Determine the (X, Y) coordinate at the center of the cell enclosing the given text.  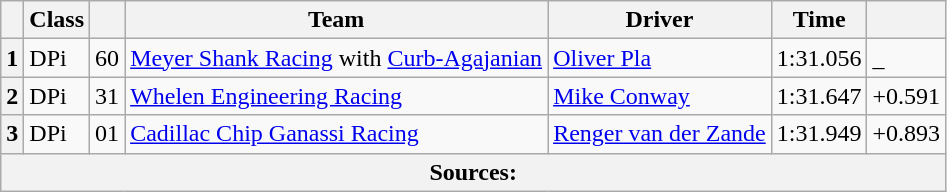
01 (108, 134)
31 (108, 96)
Mike Conway (660, 96)
60 (108, 58)
1 (12, 58)
Driver (660, 20)
1:31.056 (819, 58)
Time (819, 20)
1:31.647 (819, 96)
1:31.949 (819, 134)
Meyer Shank Racing with Curb-Agajanian (336, 58)
Oliver Pla (660, 58)
Renger van der Zande (660, 134)
Cadillac Chip Ganassi Racing (336, 134)
+0.893 (906, 134)
3 (12, 134)
Sources: (474, 172)
+0.591 (906, 96)
2 (12, 96)
Class (57, 20)
Whelen Engineering Racing (336, 96)
Team (336, 20)
_ (906, 58)
